Extract the (x, y) coordinate from the center of the cell holding the provided text.  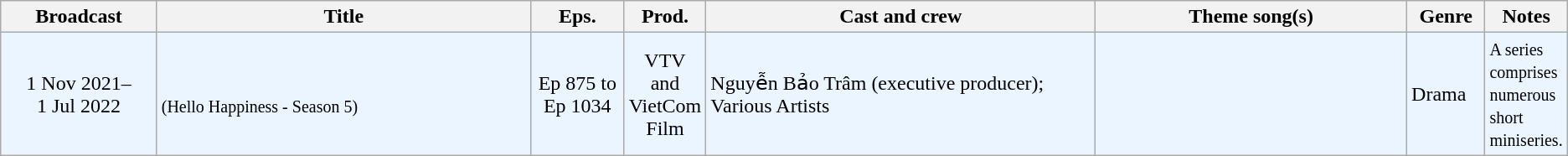
Title (343, 17)
Cast and crew (901, 17)
Nguyễn Bảo Trâm (executive producer); Various Artists (901, 94)
Broadcast (79, 17)
Prod. (665, 17)
Notes (1526, 17)
Theme song(s) (1251, 17)
(Hello Happiness - Season 5) (343, 94)
Drama (1446, 94)
Ep 875 to Ep 1034 (577, 94)
Genre (1446, 17)
1 Nov 2021–1 Jul 2022 (79, 94)
Eps. (577, 17)
A series comprises numerous short miniseries. (1526, 94)
VTV and VietCom Film (665, 94)
